Determine the (x, y) coordinate at the center of the cell enclosing the given text.  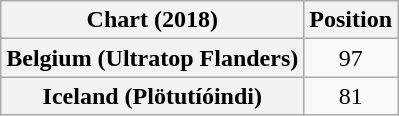
Chart (2018) (152, 20)
Iceland (Plötutíóindi) (152, 96)
81 (351, 96)
Belgium (Ultratop Flanders) (152, 58)
Position (351, 20)
97 (351, 58)
